From the cell containing the given text, extract its center point as (x, y) coordinate. 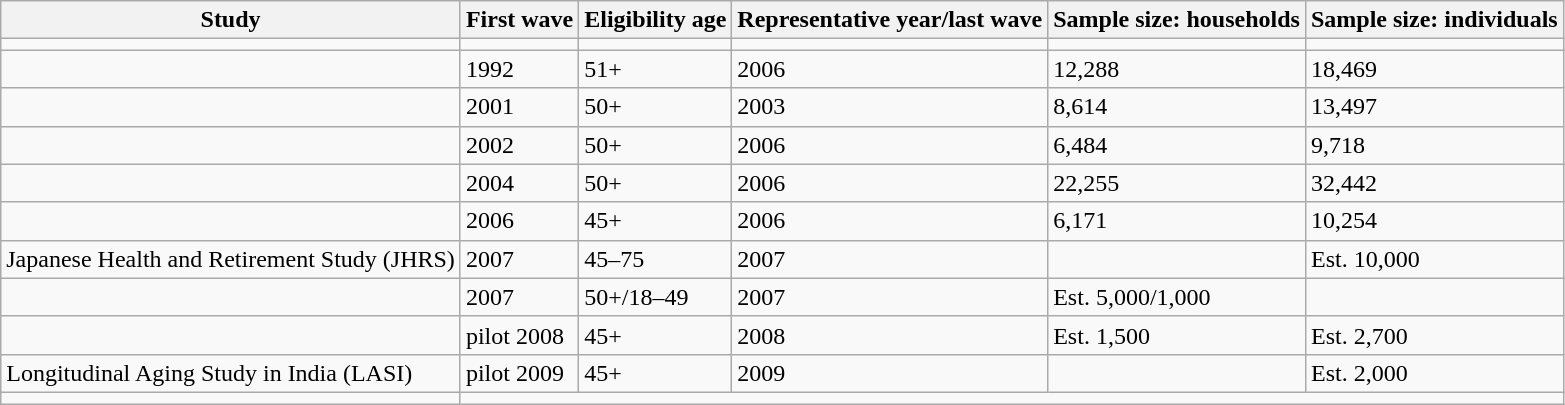
Est. 2,700 (1434, 335)
2008 (890, 335)
Japanese Health and Retirement Study (JHRS) (231, 259)
Est. 10,000 (1434, 259)
12,288 (1177, 69)
6,484 (1177, 145)
18,469 (1434, 69)
10,254 (1434, 221)
32,442 (1434, 183)
9,718 (1434, 145)
pilot 2009 (519, 373)
Eligibility age (656, 20)
22,255 (1177, 183)
Study (231, 20)
2001 (519, 107)
6,171 (1177, 221)
2002 (519, 145)
Est. 5,000/1,000 (1177, 297)
50+/18–49 (656, 297)
1992 (519, 69)
Sample size: individuals (1434, 20)
51+ (656, 69)
Representative year/last wave (890, 20)
13,497 (1434, 107)
2009 (890, 373)
8,614 (1177, 107)
2004 (519, 183)
First wave (519, 20)
2003 (890, 107)
pilot 2008 (519, 335)
Sample size: households (1177, 20)
Est. 1,500 (1177, 335)
45–75 (656, 259)
Est. 2,000 (1434, 373)
Longitudinal Aging Study in India (LASI) (231, 373)
